Return the (x, y) coordinate for the center point of the cell that contains the specified text.  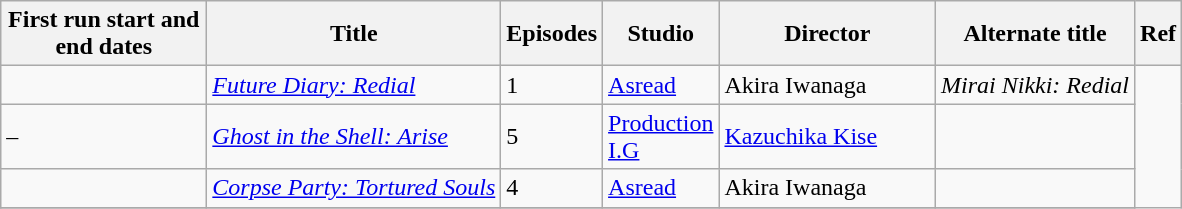
5 (552, 136)
Alternate title (1036, 34)
Corpse Party: Tortured Souls (354, 188)
Director (828, 34)
Studio (661, 34)
Ghost in the Shell: Arise (354, 136)
1 (552, 85)
– (104, 136)
Future Diary: Redial (354, 85)
Kazuchika Kise (828, 136)
4 (552, 188)
Production I.G (661, 136)
Mirai Nikki: Redial (1036, 85)
First run start and end dates (104, 34)
Episodes (552, 34)
Title (354, 34)
Ref (1158, 34)
